For the text-containing cell, return its midpoint in (X, Y) coordinate format. 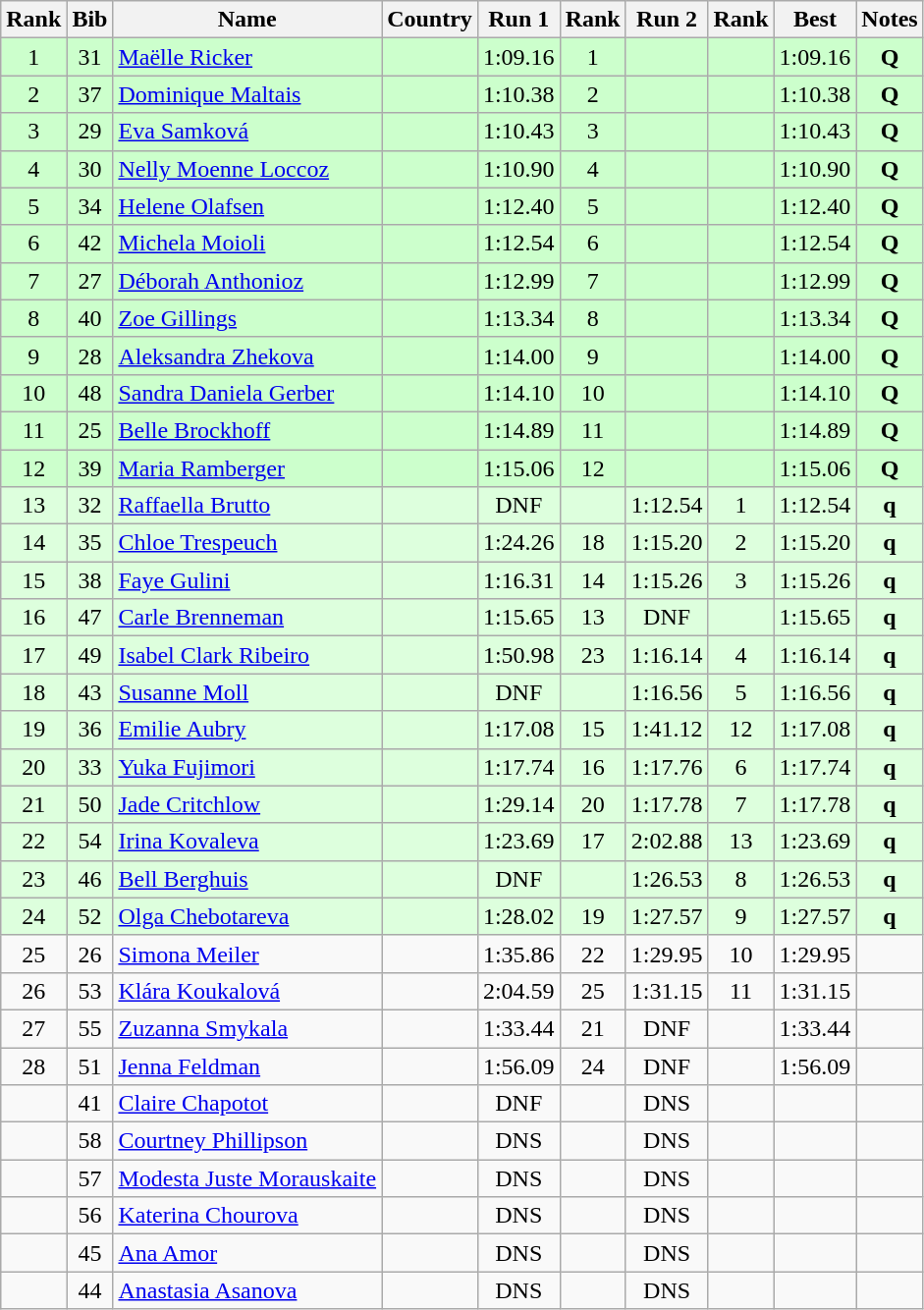
33 (90, 767)
1:50.98 (518, 655)
39 (90, 468)
Bell Berghuis (247, 879)
52 (90, 916)
58 (90, 1141)
Courtney Phillipson (247, 1141)
40 (90, 318)
55 (90, 1028)
Katerina Chourova (247, 1216)
37 (90, 94)
46 (90, 879)
45 (90, 1253)
Irina Kovaleva (247, 842)
Faye Gulini (247, 580)
Susanne Moll (247, 692)
47 (90, 618)
36 (90, 730)
1:28.02 (518, 916)
Chloe Trespeuch (247, 543)
50 (90, 804)
Déborah Anthonioz (247, 281)
Simona Meiler (247, 954)
Jade Critchlow (247, 804)
51 (90, 1065)
1:17.76 (667, 767)
Notes (890, 20)
Jenna Feldman (247, 1065)
Sandra Daniela Gerber (247, 393)
1:24.26 (518, 543)
Best (815, 20)
Isabel Clark Ribeiro (247, 655)
Carle Brenneman (247, 618)
48 (90, 393)
29 (90, 132)
Emilie Aubry (247, 730)
1:29.14 (518, 804)
Eva Samková (247, 132)
2:04.59 (518, 991)
Dominique Maltais (247, 94)
Run 2 (667, 20)
1:35.86 (518, 954)
1:16.31 (518, 580)
43 (90, 692)
42 (90, 244)
Run 1 (518, 20)
Zuzanna Smykala (247, 1028)
Raffaella Brutto (247, 506)
32 (90, 506)
Yuka Fujimori (247, 767)
Modesta Juste Morauskaite (247, 1178)
54 (90, 842)
Nelly Moenne Loccoz (247, 169)
Anastasia Asanova (247, 1290)
53 (90, 991)
Helene Olafsen (247, 206)
Maria Ramberger (247, 468)
Klára Koukalová (247, 991)
Country (430, 20)
35 (90, 543)
Zoe Gillings (247, 318)
Claire Chapotot (247, 1104)
31 (90, 57)
Belle Brockhoff (247, 430)
57 (90, 1178)
2:02.88 (667, 842)
Maëlle Ricker (247, 57)
38 (90, 580)
34 (90, 206)
Olga Chebotareva (247, 916)
1:41.12 (667, 730)
Michela Moioli (247, 244)
30 (90, 169)
44 (90, 1290)
Name (247, 20)
Ana Amor (247, 1253)
49 (90, 655)
56 (90, 1216)
Bib (90, 20)
41 (90, 1104)
Aleksandra Zhekova (247, 355)
